Capture the cell that displays the provided text and extract its [X, Y] central coordinate. 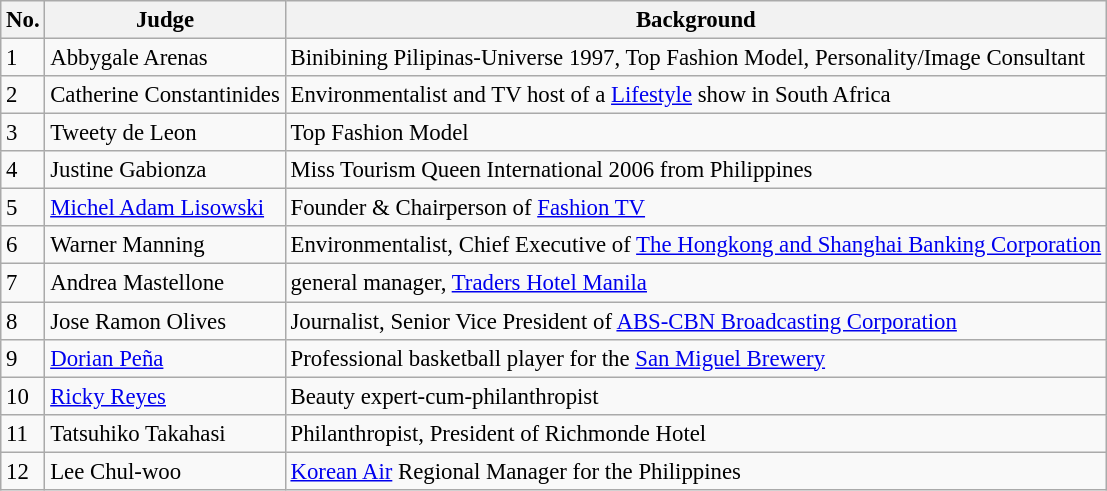
11 [23, 433]
Founder & Chairperson of Fashion TV [696, 208]
Judge [165, 20]
general manager, Traders Hotel Manila [696, 283]
Binibining Pilipinas-Universe 1997, Top Fashion Model, Personality/Image Consultant [696, 58]
7 [23, 283]
9 [23, 358]
Top Fashion Model [696, 133]
Ricky Reyes [165, 396]
Environmentalist and TV host of a Lifestyle show in South Africa [696, 95]
Jose Ramon Olives [165, 321]
Tweety de Leon [165, 133]
Michel Adam Lisowski [165, 208]
No. [23, 20]
Catherine Constantinides [165, 95]
Miss Tourism Queen International 2006 from Philippines [696, 170]
Dorian Peña [165, 358]
Background [696, 20]
Environmentalist, Chief Executive of The Hongkong and Shanghai Banking Corporation [696, 245]
Tatsuhiko Takahasi [165, 433]
5 [23, 208]
8 [23, 321]
Andrea Mastellone [165, 283]
Beauty expert-cum-philanthropist [696, 396]
6 [23, 245]
12 [23, 471]
1 [23, 58]
2 [23, 95]
Korean Air Regional Manager for the Philippines [696, 471]
3 [23, 133]
Journalist, Senior Vice President of ABS-CBN Broadcasting Corporation [696, 321]
Professional basketball player for the San Miguel Brewery [696, 358]
Justine Gabionza [165, 170]
10 [23, 396]
Philanthropist, President of Richmonde Hotel [696, 433]
4 [23, 170]
Abbygale Arenas [165, 58]
Warner Manning [165, 245]
Lee Chul-woo [165, 471]
